Detect which cell encompasses the target text, then output its [x, y] center coordinate. 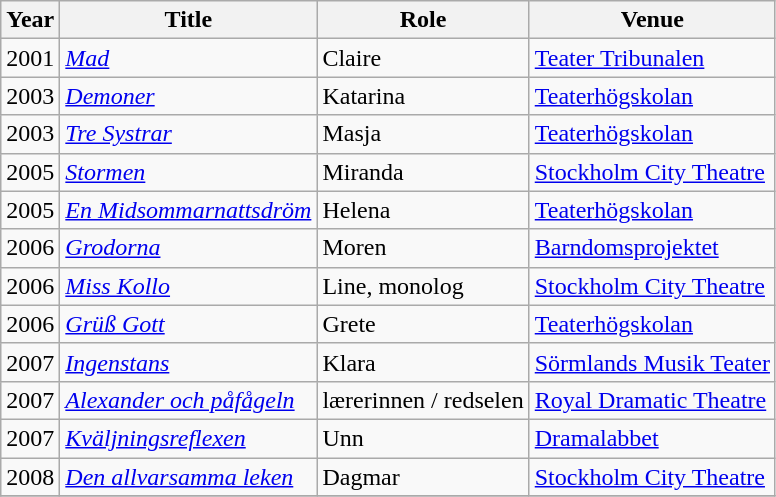
Grüß Gott [188, 324]
lærerinnen / redselen [423, 400]
Royal Dramatic Theatre [652, 400]
Teater Tribunalen [652, 58]
Stormen [188, 172]
Miranda [423, 172]
Sörmlands Musik Teater [652, 362]
Mad [188, 58]
Year [30, 20]
2008 [30, 477]
En Midsommarnattsdröm [188, 210]
Unn [423, 438]
Demoner [188, 96]
Ingenstans [188, 362]
Helena [423, 210]
Grodorna [188, 248]
Tre Systrar [188, 134]
Dagmar [423, 477]
Miss Kollo [188, 286]
Role [423, 20]
Kväljningsreflexen [188, 438]
Alexander och påfågeln [188, 400]
Venue [652, 20]
Klara [423, 362]
Claire [423, 58]
Line, monolog [423, 286]
Title [188, 20]
Katarina [423, 96]
Masja [423, 134]
Dramalabbet [652, 438]
Barndomsprojektet [652, 248]
Den allvarsamma leken [188, 477]
Grete [423, 324]
2001 [30, 58]
Moren [423, 248]
